Determine the [X, Y] coordinate at the center of the cell enclosing the given text.  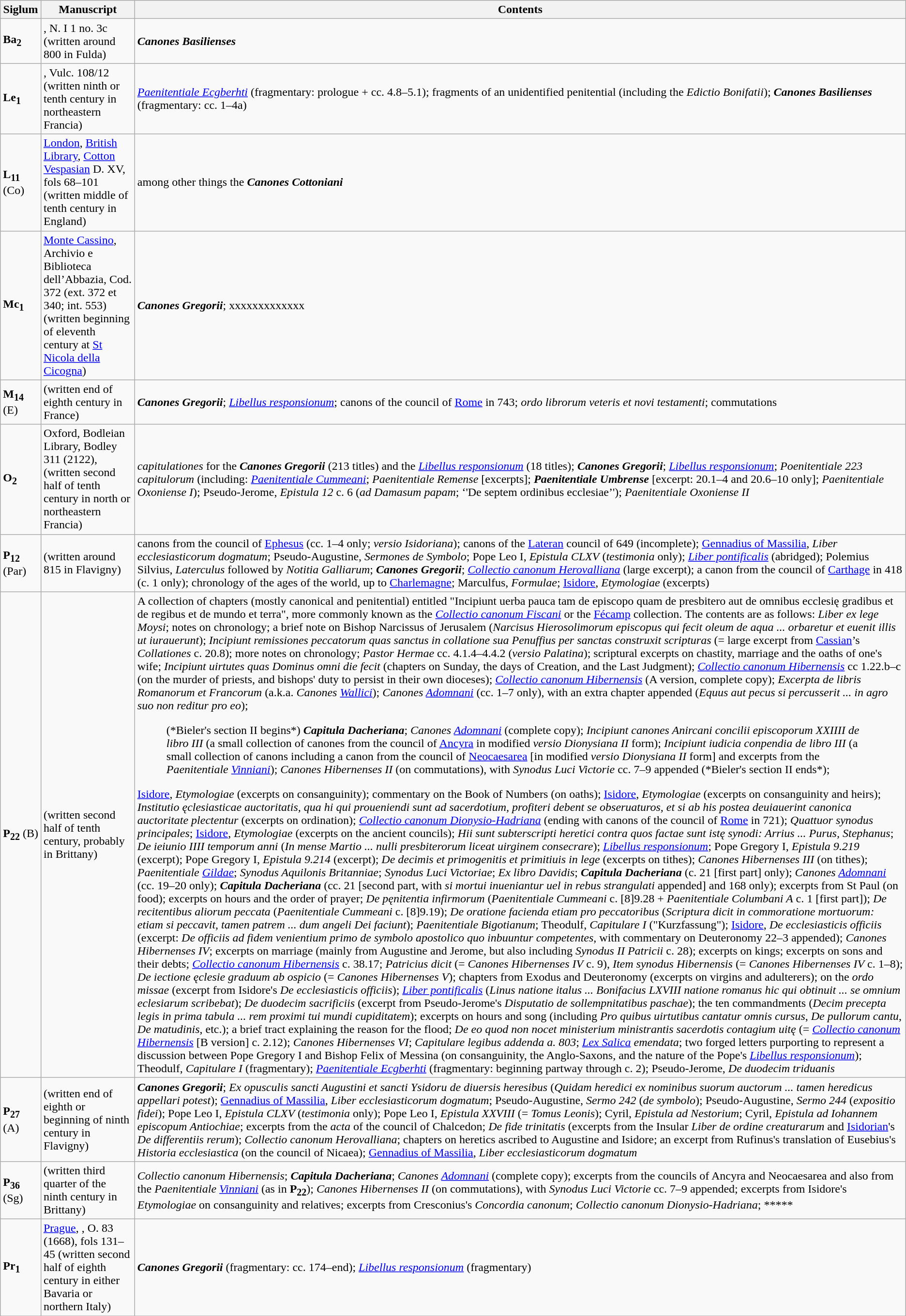
P22 (B) [21, 835]
Canones Gregorii; xxxxxxxxxxxxx [520, 305]
M14 (E) [21, 402]
Ba2 [21, 41]
among other things the Canones Cottoniani [520, 182]
Le1 [21, 99]
, N. I 1 no. 3c (written around 800 in Fulda) [88, 41]
(written second half of tenth century, probably in Brittany) [88, 835]
L11 (Co) [21, 182]
O2 [21, 479]
P12 (Par) [21, 563]
(written end of eighth century in France) [88, 402]
Canones Gregorii (fragmentary: cc. 174–end); Libellus responsionum (fragmentary) [520, 1267]
Prague, , O. 83 (1668), fols 131–45 (written second half of eighth century in either Bavaria or northern Italy) [88, 1267]
Oxford, Bodleian Library, Bodley 311 (2122), (written second half of tenth century in north or northeastern Francia) [88, 479]
Canones Basilienses [520, 41]
London, British Library, Cotton Vespasian D. XV, fols 68–101 (written middle of tenth century in England) [88, 182]
(written around 815 in Flavigny) [88, 563]
Canones Gregorii; Libellus responsionum; canons of the council of Rome in 743; ordo librorum veteris et novi testamenti; commutations [520, 402]
, Vulc. 108/12 (written ninth or tenth century in northeastern Francia) [88, 99]
Pr1 [21, 1267]
(written end of eighth or beginning of ninth century in Flavigny) [88, 1120]
Manuscript [88, 10]
Contents [520, 10]
Siglum [21, 10]
P36 (Sg) [21, 1190]
Mc1 [21, 305]
P27 (A) [21, 1120]
(written third quarter of the ninth century in Brittany) [88, 1190]
